Locate the cell with the specified text and output its (X, Y) center coordinate. 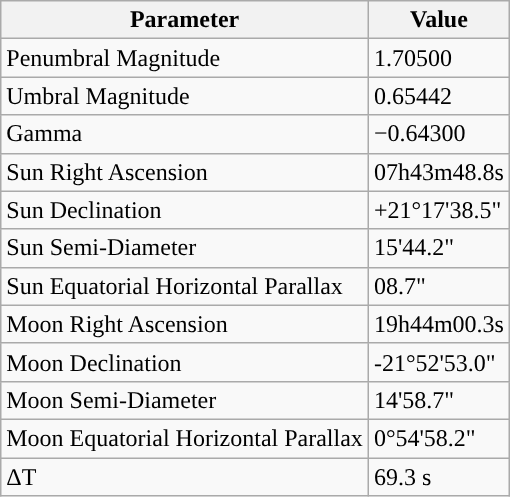
15'44.2" (438, 248)
Moon Equatorial Horizontal Parallax (185, 438)
Moon Semi-Diameter (185, 400)
+21°17'38.5" (438, 210)
Penumbral Magnitude (185, 58)
Sun Semi-Diameter (185, 248)
0.65442 (438, 96)
Sun Right Ascension (185, 172)
Gamma (185, 134)
−0.64300 (438, 134)
Sun Equatorial Horizontal Parallax (185, 286)
Umbral Magnitude (185, 96)
Sun Declination (185, 210)
07h43m48.8s (438, 172)
Moon Right Ascension (185, 324)
Value (438, 20)
-21°52'53.0" (438, 362)
Parameter (185, 20)
19h44m00.3s (438, 324)
69.3 s (438, 477)
1.70500 (438, 58)
Moon Declination (185, 362)
14'58.7" (438, 400)
ΔT (185, 477)
0°54'58.2" (438, 438)
08.7" (438, 286)
